Extract the (X, Y) coordinate from the center of the cell holding the provided text.  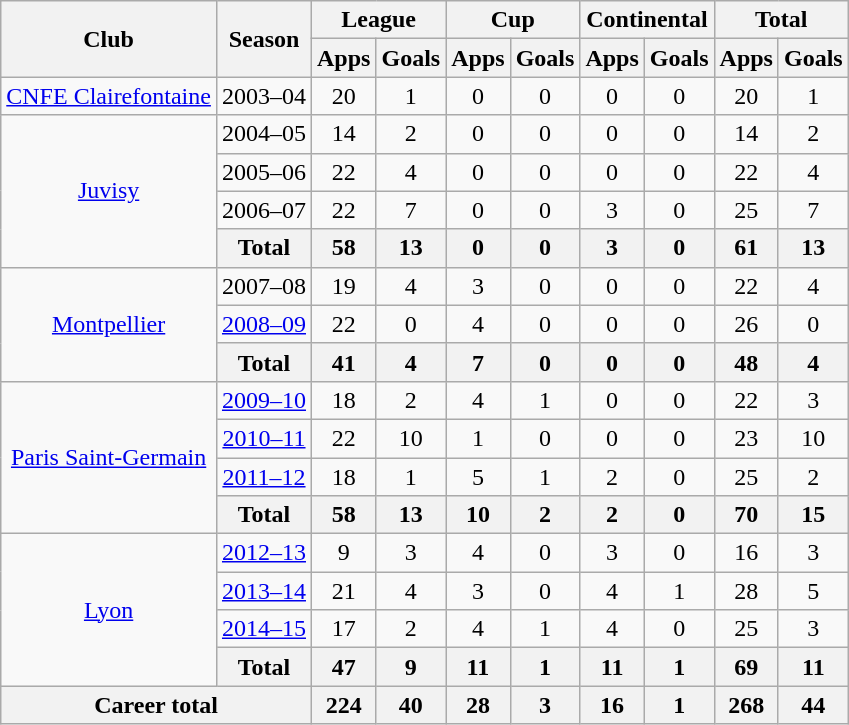
47 (344, 667)
2008–09 (264, 324)
61 (746, 248)
40 (411, 705)
70 (746, 515)
Lyon (109, 610)
2010–11 (264, 438)
2003–04 (264, 96)
Juvisy (109, 191)
21 (344, 591)
19 (344, 286)
224 (344, 705)
2012–13 (264, 553)
23 (746, 438)
2014–15 (264, 629)
2011–12 (264, 477)
Continental (647, 20)
48 (746, 362)
44 (813, 705)
Montpellier (109, 324)
2005–06 (264, 172)
Club (109, 39)
41 (344, 362)
Paris Saint-Germain (109, 457)
26 (746, 324)
Season (264, 39)
League (379, 20)
2013–14 (264, 591)
CNFE Clairefontaine (109, 96)
15 (813, 515)
Cup (513, 20)
Career total (156, 705)
268 (746, 705)
2007–08 (264, 286)
17 (344, 629)
2009–10 (264, 400)
2006–07 (264, 210)
2004–05 (264, 134)
69 (746, 667)
